Find where the given text appears and provide that cell's center as [X, Y] coordinate. 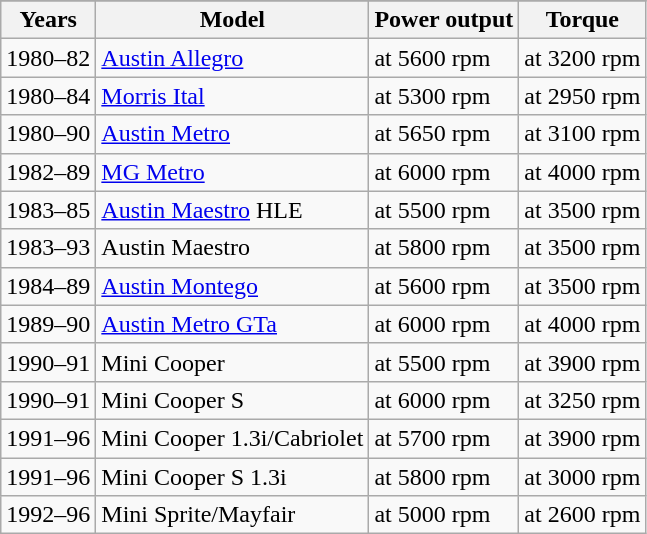
Years [48, 20]
at 5700 rpm [444, 438]
1980–90 [48, 134]
Austin Montego [232, 286]
1980–84 [48, 96]
Mini Cooper [232, 362]
Austin Metro GTa [232, 324]
at 2600 rpm [582, 515]
Mini Cooper S [232, 400]
at 3100 rpm [582, 134]
at 2950 rpm [582, 96]
at 3250 rpm [582, 400]
at 5650 rpm [444, 134]
1984–89 [48, 286]
at 5300 rpm [444, 96]
Mini Cooper 1.3i/Cabriolet [232, 438]
Mini Sprite/Mayfair [232, 515]
at 5000 rpm [444, 515]
at 3200 rpm [582, 58]
at 3000 rpm [582, 477]
Power output [444, 20]
Austin Allegro [232, 58]
MG Metro [232, 172]
1989–90 [48, 324]
Mini Cooper S 1.3i [232, 477]
1992–96 [48, 515]
Austin Maestro [232, 248]
Austin Maestro HLE [232, 210]
Austin Metro [232, 134]
1983–93 [48, 248]
1982–89 [48, 172]
1983–85 [48, 210]
Morris Ital [232, 96]
Torque [582, 20]
1980–82 [48, 58]
Model [232, 20]
